Provide the [x, y] coordinate of the cell's center where the given text is located.  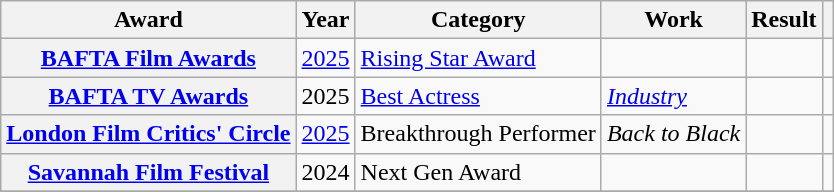
Next Gen Award [478, 172]
Industry [673, 96]
Result [784, 20]
Year [326, 20]
London Film Critics' Circle [148, 134]
Award [148, 20]
Work [673, 20]
Breakthrough Performer [478, 134]
Category [478, 20]
Rising Star Award [478, 58]
Back to Black [673, 134]
Best Actress [478, 96]
2024 [326, 172]
BAFTA TV Awards [148, 96]
Savannah Film Festival [148, 172]
BAFTA Film Awards [148, 58]
